Capture the cell that displays the provided text and extract its [X, Y] central coordinate. 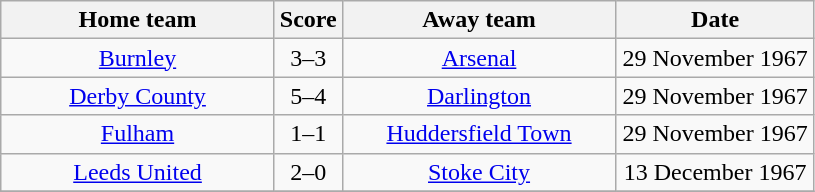
Darlington [479, 96]
Date [716, 20]
3–3 [308, 58]
Leeds United [138, 172]
Arsenal [479, 58]
Away team [479, 20]
Score [308, 20]
13 December 1967 [716, 172]
Home team [138, 20]
Derby County [138, 96]
1–1 [308, 134]
Fulham [138, 134]
2–0 [308, 172]
5–4 [308, 96]
Burnley [138, 58]
Huddersfield Town [479, 134]
Stoke City [479, 172]
